Scan for the cell matching the given text and deliver its (x, y) coordinate at center. 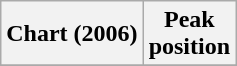
Chart (2006) (72, 34)
Peakposition (189, 34)
